Return the [X, Y] coordinate for the center point of the cell that contains the specified text.  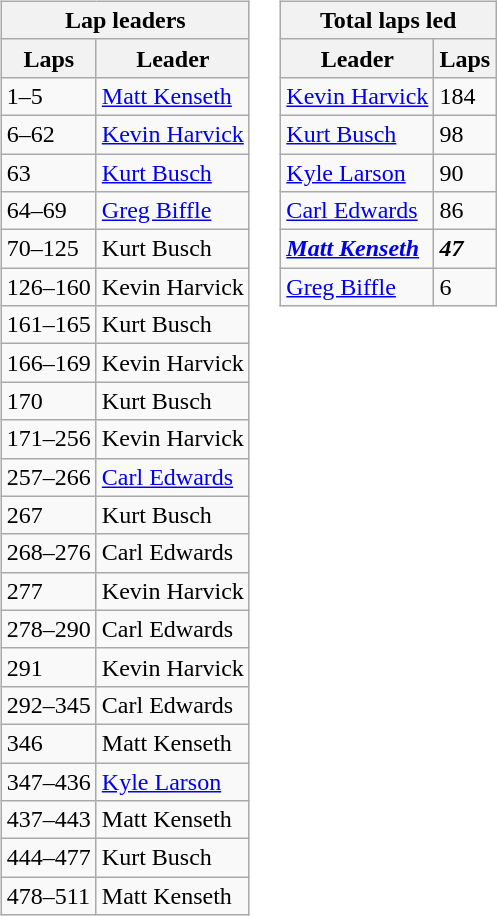
90 [465, 173]
6–62 [48, 134]
47 [465, 249]
63 [48, 173]
291 [48, 667]
170 [48, 401]
437–443 [48, 820]
171–256 [48, 439]
86 [465, 211]
166–169 [48, 363]
70–125 [48, 249]
257–266 [48, 477]
278–290 [48, 629]
64–69 [48, 211]
161–165 [48, 325]
184 [465, 96]
Total laps led [388, 20]
126–160 [48, 287]
98 [465, 134]
478–511 [48, 896]
267 [48, 515]
1–5 [48, 96]
292–345 [48, 705]
347–436 [48, 781]
6 [465, 287]
268–276 [48, 553]
Lap leaders [125, 20]
346 [48, 743]
444–477 [48, 858]
277 [48, 591]
